Find where the given text appears and provide that cell's center as (X, Y) coordinate. 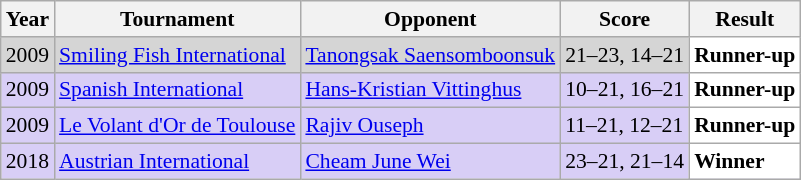
Cheam June Wei (430, 162)
Result (744, 19)
Score (624, 19)
Tanongsak Saensomboonsuk (430, 55)
Winner (744, 162)
Austrian International (177, 162)
Hans-Kristian Vittinghus (430, 90)
21–23, 14–21 (624, 55)
10–21, 16–21 (624, 90)
Spanish International (177, 90)
Smiling Fish International (177, 55)
Rajiv Ouseph (430, 126)
Le Volant d'Or de Toulouse (177, 126)
Tournament (177, 19)
Opponent (430, 19)
11–21, 12–21 (624, 126)
2018 (28, 162)
Year (28, 19)
23–21, 21–14 (624, 162)
